From the cell containing the given text, extract its center point as (X, Y) coordinate. 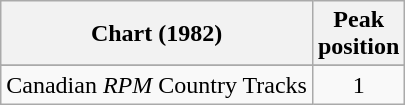
Canadian RPM Country Tracks (157, 85)
Peakposition (358, 34)
Chart (1982) (157, 34)
1 (358, 85)
